Find where the given text appears and provide that cell's center as (x, y) coordinate. 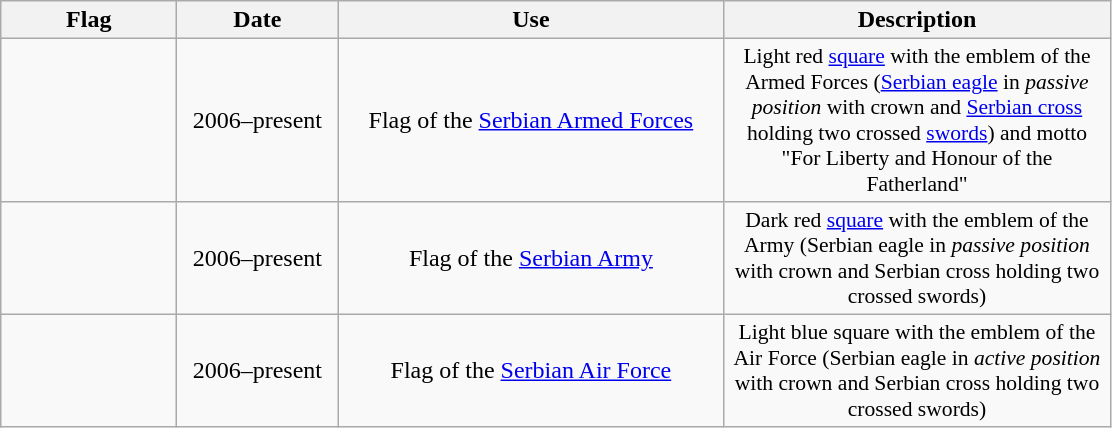
Light blue square with the emblem of the Air Force (Serbian eagle in active position with crown and Serbian cross holding two crossed swords) (917, 370)
Flag of the Serbian Armed Forces (531, 120)
Date (258, 20)
Dark red square with the emblem of the Army (Serbian eagle in passive position with crown and Serbian cross holding two crossed swords) (917, 258)
Description (917, 20)
Flag (89, 20)
Flag of the Serbian Army (531, 258)
Use (531, 20)
Flag of the Serbian Air Force (531, 370)
